From the cell containing the given text, extract its center point as (x, y) coordinate. 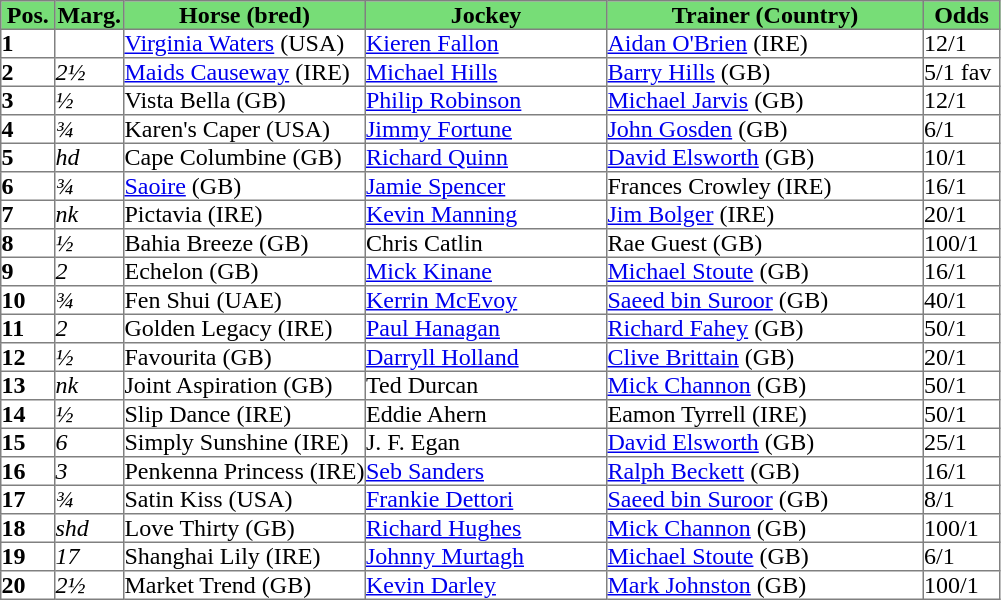
shd (90, 528)
Trainer (Country) (765, 15)
Michael Jarvis (GB) (765, 100)
18 (28, 528)
25/1 (961, 442)
Shanghai Lily (IRE) (245, 556)
Eddie Ahern (486, 414)
Chris Catlin (486, 243)
Echelon (GB) (245, 271)
5 (28, 157)
Odds (961, 15)
4 (28, 129)
Kieren Fallon (486, 43)
Bahia Breeze (GB) (245, 243)
Jim Bolger (IRE) (765, 214)
Kerrin McEvoy (486, 300)
Penkenna Princess (IRE) (245, 471)
40/1 (961, 300)
16 (28, 471)
Market Trend (GB) (245, 585)
Marg. (90, 15)
Mark Johnston (GB) (765, 585)
Virginia Waters (USA) (245, 43)
Joint Aspiration (GB) (245, 385)
Jockey (486, 15)
Pictavia (IRE) (245, 214)
20 (28, 585)
John Gosden (GB) (765, 129)
15 (28, 442)
9 (28, 271)
14 (28, 414)
8/1 (961, 499)
8 (28, 243)
Slip Dance (IRE) (245, 414)
J. F. Egan (486, 442)
Ted Durcan (486, 385)
Frances Crowley (IRE) (765, 186)
Kevin Darley (486, 585)
Saoire (GB) (245, 186)
12 (28, 357)
11 (28, 328)
Jamie Spencer (486, 186)
Satin Kiss (USA) (245, 499)
Simply Sunshine (IRE) (245, 442)
10/1 (961, 157)
7 (28, 214)
Pos. (28, 15)
Aidan O'Brien (IRE) (765, 43)
hd (90, 157)
Barry Hills (GB) (765, 72)
Ralph Beckett (GB) (765, 471)
Vista Bella (GB) (245, 100)
13 (28, 385)
Michael Hills (486, 72)
Horse (bred) (245, 15)
Richard Fahey (GB) (765, 328)
Philip Robinson (486, 100)
Rae Guest (GB) (765, 243)
Eamon Tyrrell (IRE) (765, 414)
Kevin Manning (486, 214)
Maids Causeway (IRE) (245, 72)
Mick Kinane (486, 271)
10 (28, 300)
Fen Shui (UAE) (245, 300)
Karen's Caper (USA) (245, 129)
Golden Legacy (IRE) (245, 328)
Richard Quinn (486, 157)
Johnny Murtagh (486, 556)
Seb Sanders (486, 471)
Frankie Dettori (486, 499)
Richard Hughes (486, 528)
19 (28, 556)
1 (28, 43)
Darryll Holland (486, 357)
Favourita (GB) (245, 357)
Paul Hanagan (486, 328)
Cape Columbine (GB) (245, 157)
Love Thirty (GB) (245, 528)
Clive Brittain (GB) (765, 357)
Jimmy Fortune (486, 129)
5/1 fav (961, 72)
